Capture the cell that displays the provided text and extract its [X, Y] central coordinate. 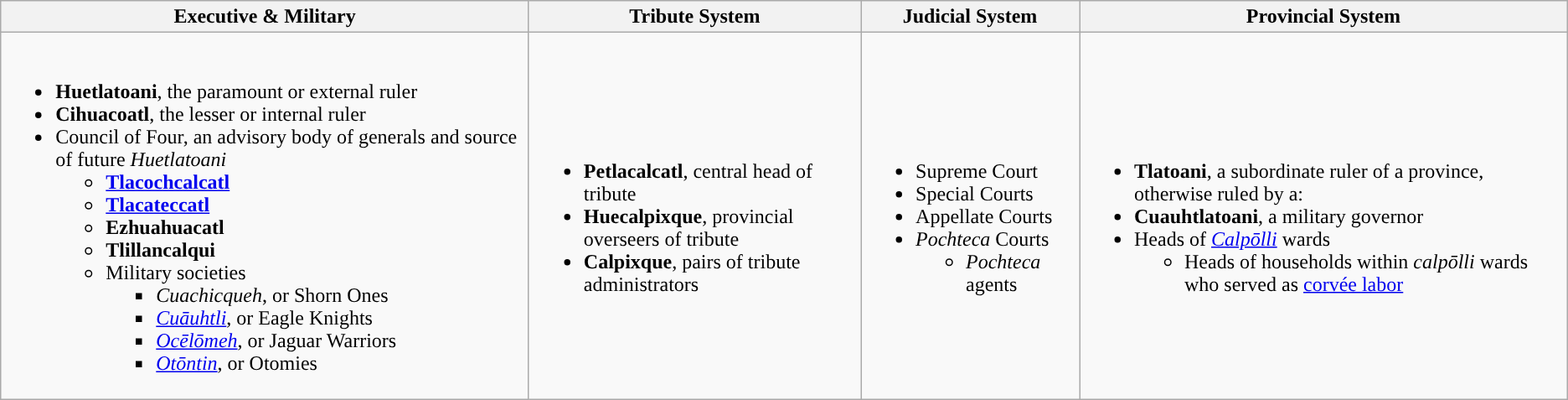
Provincial System [1323, 17]
Executive & Military [265, 17]
Supreme CourtSpecial CourtsAppellate CourtsPochteca CourtsPochteca agents [970, 216]
Tribute System [694, 17]
Petlacalcatl, central head of tributeHuecalpixque, provincial overseers of tributeCalpixque, pairs of tribute administrators [694, 216]
Judicial System [970, 17]
